Return the (x, y) coordinate for the center point of the cell that contains the specified text.  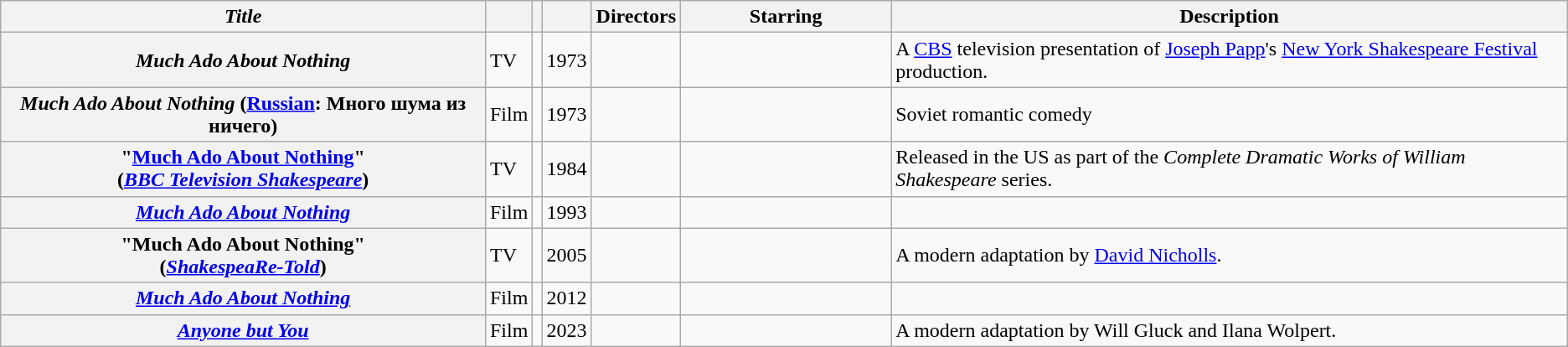
Directors (637, 17)
1993 (566, 212)
Released in the US as part of the Complete Dramatic Works of William Shakespeare series. (1230, 169)
Starring (786, 17)
Soviet romantic comedy (1230, 114)
Much Ado About Nothing (Russian: Много шума из ничего) (243, 114)
A modern adaptation by David Nicholls. (1230, 255)
Title (243, 17)
"Much Ado About Nothing"(ShakespeaRe-Told) (243, 255)
"Much Ado About Nothing"(BBC Television Shakespeare) (243, 169)
A modern adaptation by Will Gluck and Ilana Wolpert. (1230, 330)
Description (1230, 17)
Anyone but You (243, 330)
2005 (566, 255)
2012 (566, 298)
A CBS television presentation of Joseph Papp's New York Shakespeare Festival production. (1230, 60)
1984 (566, 169)
2023 (566, 330)
